Return the [X, Y] coordinate for the center point of the cell that contains the specified text.  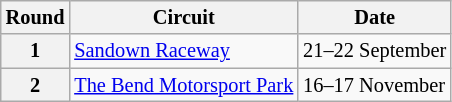
Sandown Raceway [184, 51]
Circuit [184, 17]
The Bend Motorsport Park [184, 85]
1 [36, 51]
21–22 September [374, 51]
16–17 November [374, 85]
2 [36, 85]
Date [374, 17]
Round [36, 17]
